Output the [x, y] coordinate of the center of the cell containing the given text.  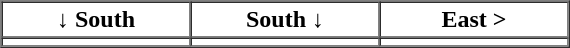
South ↓ [284, 20]
↓ South [96, 20]
East > [474, 20]
